Return [x, y] of the center of cell containing provided text 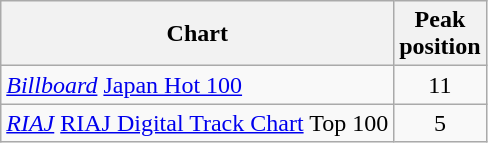
Chart [198, 34]
5 [440, 123]
Billboard Japan Hot 100 [198, 85]
RIAJ RIAJ Digital Track Chart Top 100 [198, 123]
11 [440, 85]
Peakposition [440, 34]
